Return the [x, y] coordinate for the center point of the cell that contains the specified text.  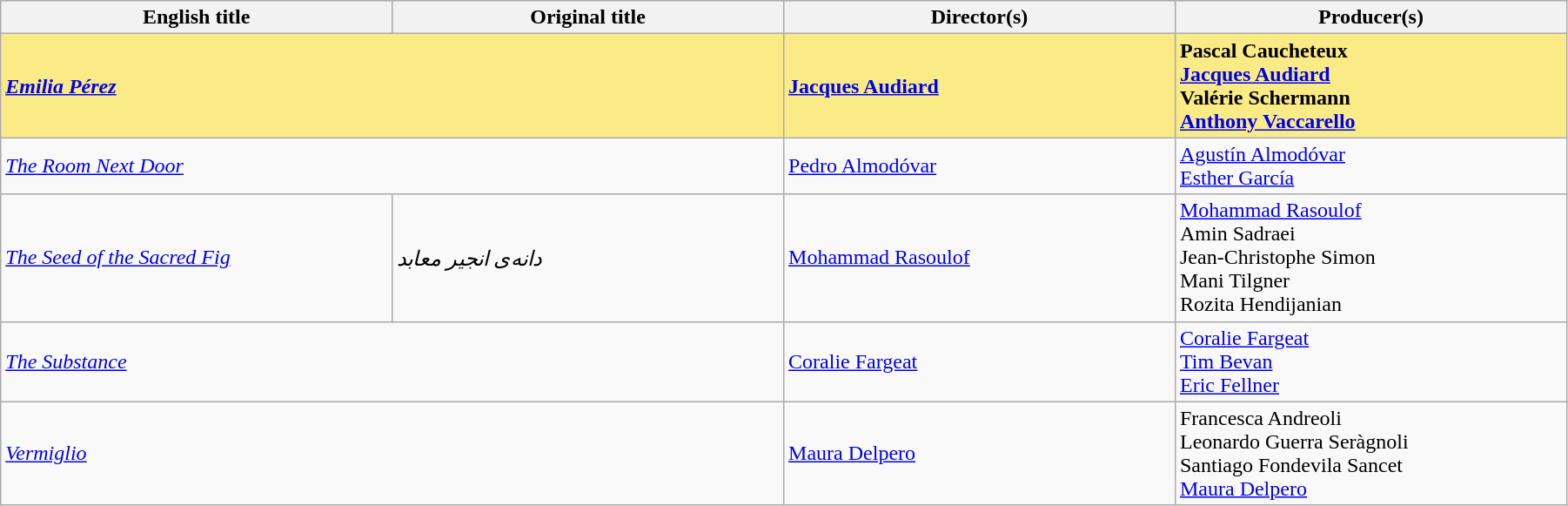
Mohammad Rasoulof [980, 258]
The Seed of the Sacred Fig [197, 258]
Pedro Almodóvar [980, 165]
Francesca AndreoliLeonardo Guerra SeràgnoliSantiago Fondevila SancetMaura Delpero [1370, 453]
English title [197, 17]
Coralie FargeatTim BevanEric Fellner [1370, 361]
Emilia Pérez [392, 85]
Jacques Audiard [980, 85]
The Substance [392, 361]
Mohammad RasoulofAmin SadraeiJean-Christophe SimonMani TilgnerRozita Hendijanian [1370, 258]
Coralie Fargeat [980, 361]
Original title [588, 17]
Producer(s) [1370, 17]
دانه‌ی انجیر معابد [588, 258]
Maura Delpero [980, 453]
Director(s) [980, 17]
Pascal CaucheteuxJacques AudiardValérie SchermannAnthony Vaccarello [1370, 85]
Agustín AlmodóvarEsther García [1370, 165]
The Room Next Door [392, 165]
Vermiglio [392, 453]
